Pinpoint the cell where the given text exists, returning its (x, y) midpoint coordinate. 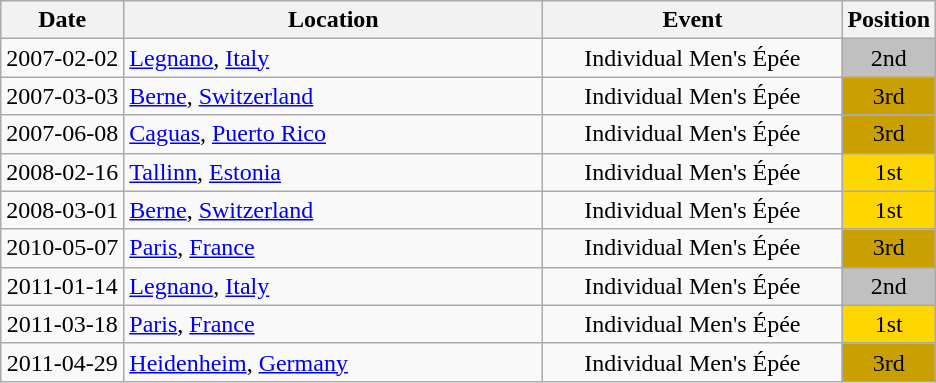
Tallinn, Estonia (334, 172)
2008-03-01 (62, 210)
2011-04-29 (62, 362)
2011-03-18 (62, 324)
Date (62, 20)
2010-05-07 (62, 248)
2007-06-08 (62, 134)
Position (889, 20)
2011-01-14 (62, 286)
Heidenheim, Germany (334, 362)
Caguas, Puerto Rico (334, 134)
2008-02-16 (62, 172)
2007-02-02 (62, 58)
Location (334, 20)
2007-03-03 (62, 96)
Event (692, 20)
